Extract the [x, y] coordinate from the center of the cell holding the provided text.  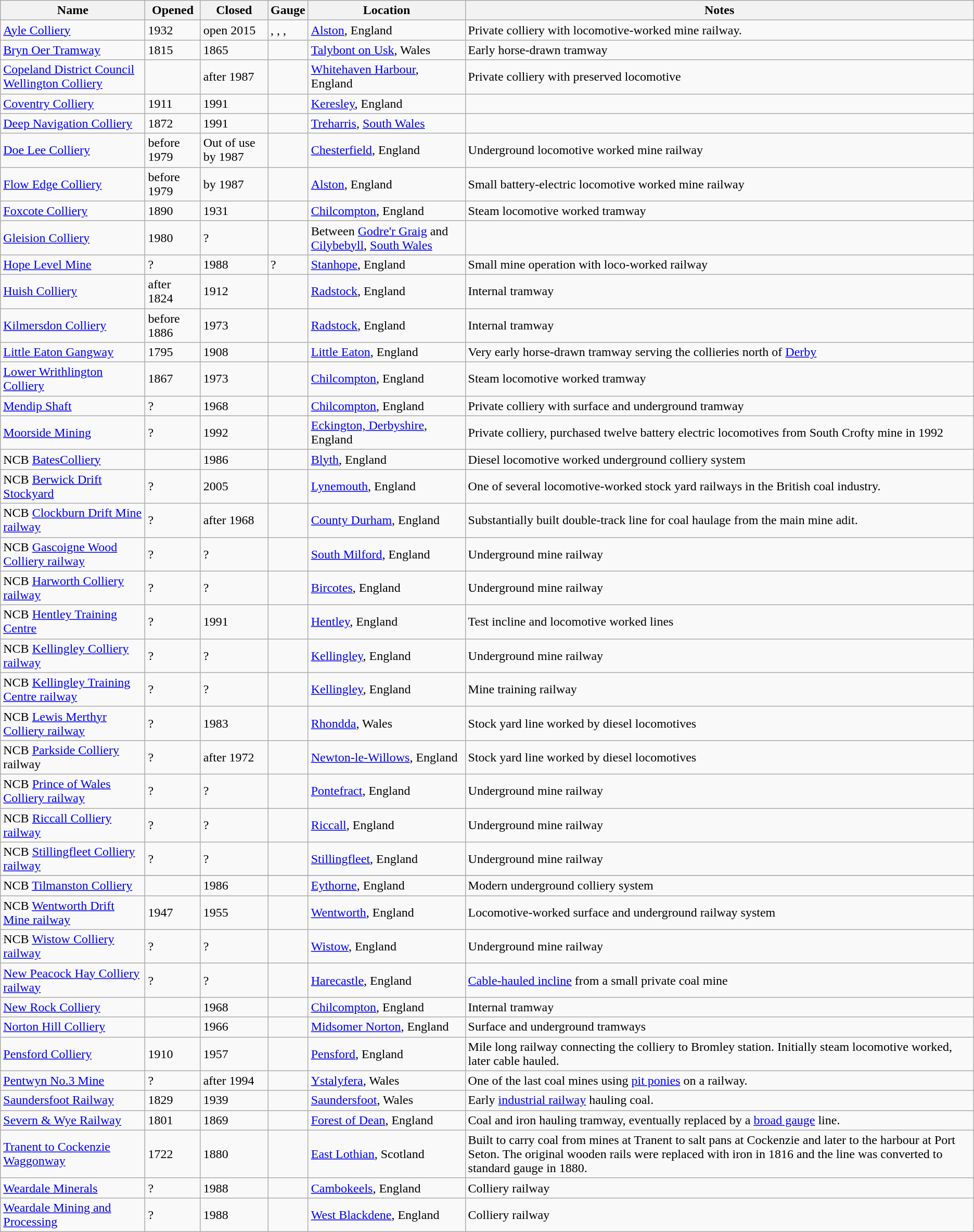
Coventry Colliery [73, 104]
Little Eaton Gangway [73, 352]
Mine training railway [719, 689]
New Peacock Hay Colliery railway [73, 981]
NCB Prince of Wales Colliery railway [73, 791]
Wistow, England [387, 946]
Locomotive-worked surface and underground railway system [719, 913]
NCB Stillingfleet Colliery railway [73, 859]
Small mine operation with loco-worked railway [719, 264]
County Durham, England [387, 520]
1829 [173, 1100]
NCB Kellingley Colliery railway [73, 656]
Closed [234, 10]
Cable-hauled incline from a small private coal mine [719, 981]
NCB Lewis Merthyr Colliery railway [73, 723]
Underground locomotive worked mine railway [719, 150]
1867 [173, 379]
Weardale Mining and Processing [73, 1215]
Saundersfoot Railway [73, 1100]
Severn & Wye Railway [73, 1120]
Deep Navigation Colliery [73, 123]
NCB Berwick Drift Stockyard [73, 486]
Newton-le-Willows, England [387, 757]
after 1968 [234, 520]
1795 [173, 352]
1815 [173, 50]
Opened [173, 10]
Eckington, Derbyshire, England [387, 433]
Private colliery with preserved locomotive [719, 77]
1865 [234, 50]
NCB Wistow Colliery railway [73, 946]
Diesel locomotive worked underground colliery system [719, 460]
NCB Gascoigne Wood Colliery railway [73, 554]
1890 [173, 211]
Weardale Minerals [73, 1188]
Very early horse-drawn tramway serving the collieries north of Derby [719, 352]
Small battery-electric locomotive worked mine railway [719, 184]
Kilmersdon Colliery [73, 325]
NCB Parkside Colliery railway [73, 757]
1872 [173, 123]
Mendip Shaft [73, 406]
Pontefract, England [387, 791]
Huish Colliery [73, 291]
1911 [173, 104]
Foxcote Colliery [73, 211]
Bryn Oer Tramway [73, 50]
Modern underground colliery system [719, 886]
NCB Harworth Colliery railway [73, 588]
Wentworth, England [387, 913]
Ayle Colliery [73, 30]
South Milford, England [387, 554]
Norton Hill Colliery [73, 1027]
, , , [288, 30]
after 1994 [234, 1081]
Doe Lee Colliery [73, 150]
Eythorne, England [387, 886]
1910 [173, 1053]
Copeland District Council Wellington Colliery [73, 77]
1912 [234, 291]
One of the last coal mines using pit ponies on a railway. [719, 1081]
New Rock Colliery [73, 1007]
East Lothian, Scotland [387, 1154]
open 2015 [234, 30]
1992 [234, 433]
Hope Level Mine [73, 264]
Rhondda, Wales [387, 723]
Blyth, England [387, 460]
Treharris, South Wales [387, 123]
Harecastle, England [387, 981]
Gleision Colliery [73, 237]
Moorside Mining [73, 433]
Name [73, 10]
1980 [173, 237]
NCB Hentley Training Centre [73, 621]
Cambokeels, England [387, 1188]
after 1987 [234, 77]
Out of use by 1987 [234, 150]
1955 [234, 913]
NCB Wentworth Drift Mine railway [73, 913]
Chesterfield, England [387, 150]
Between Godre'r Graig and Cilybebyll, South Wales [387, 237]
Riccall, England [387, 824]
Saundersfoot, Wales [387, 1100]
by 1987 [234, 184]
1966 [234, 1027]
1869 [234, 1120]
after 1824 [173, 291]
2005 [234, 486]
1880 [234, 1154]
Substantially built double-track line for coal haulage from the main mine adit. [719, 520]
Hentley, England [387, 621]
1801 [173, 1120]
Bircotes, England [387, 588]
Stillingfleet, England [387, 859]
West Blackdene, England [387, 1215]
Lynemouth, England [387, 486]
1722 [173, 1154]
Test incline and locomotive worked lines [719, 621]
Gauge [288, 10]
NCB BatesColliery [73, 460]
Whitehaven Harbour, England [387, 77]
Talybont on Usk, Wales [387, 50]
One of several locomotive-worked stock yard railways in the British coal industry. [719, 486]
before 1886 [173, 325]
Private colliery, purchased twelve battery electric locomotives from South Crofty mine in 1992 [719, 433]
Private colliery with surface and underground tramway [719, 406]
Forest of Dean, England [387, 1120]
Little Eaton, England [387, 352]
Pensford Colliery [73, 1053]
Lower Writhlington Colliery [73, 379]
NCB Tilmanston Colliery [73, 886]
1947 [173, 913]
Ystalyfera, Wales [387, 1081]
NCB Riccall Colliery railway [73, 824]
after 1972 [234, 757]
1932 [173, 30]
1957 [234, 1053]
Notes [719, 10]
NCB Clockburn Drift Mine railway [73, 520]
Midsomer Norton, England [387, 1027]
1908 [234, 352]
Pensford, England [387, 1053]
Flow Edge Colliery [73, 184]
1939 [234, 1100]
Stanhope, England [387, 264]
NCB Kellingley Training Centre railway [73, 689]
Coal and iron hauling tramway, eventually replaced by a broad gauge line. [719, 1120]
Early horse-drawn tramway [719, 50]
1983 [234, 723]
Mile long railway connecting the colliery to Bromley station. Initially steam locomotive worked, later cable hauled. [719, 1053]
Location [387, 10]
Surface and underground tramways [719, 1027]
1931 [234, 211]
Keresley, England [387, 104]
Tranent to Cockenzie Waggonway [73, 1154]
Pentwyn No.3 Mine [73, 1081]
Early industrial railway hauling coal. [719, 1100]
Private colliery with locomotive-worked mine railway. [719, 30]
